Return the [X, Y] coordinate for the center point of the cell that contains the specified text.  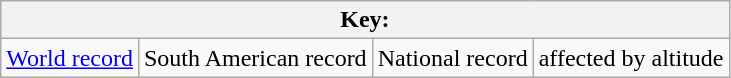
National record [452, 58]
World record [70, 58]
affected by altitude [631, 58]
South American record [255, 58]
Key: [365, 20]
